Search for the cell housing the specified text and yield its [x, y] center coordinate. 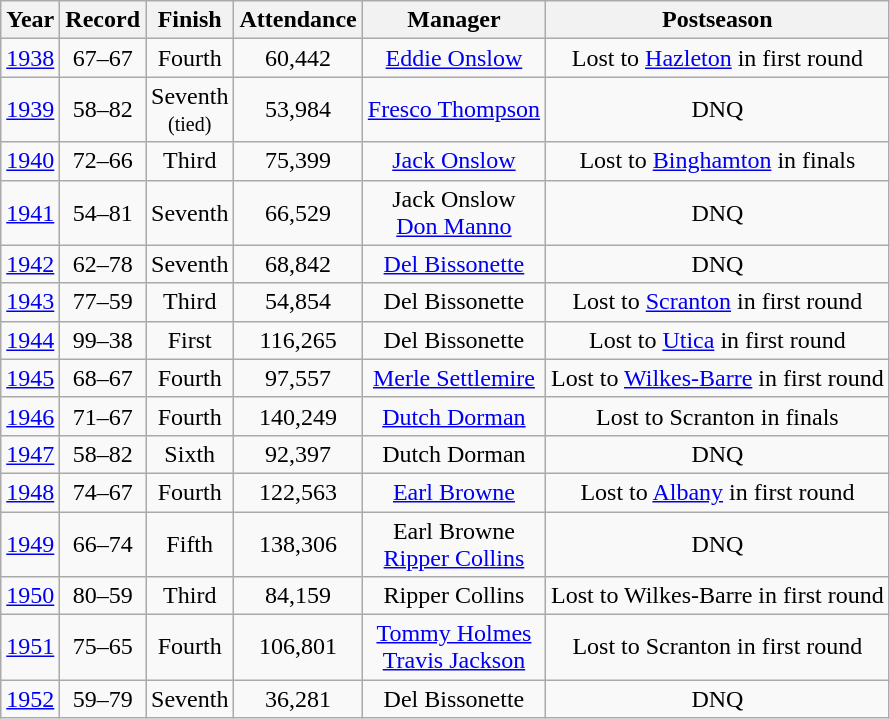
Finish [190, 20]
106,801 [298, 648]
Jack Onslow [454, 161]
Tommy HolmesTravis Jackson [454, 648]
122,563 [298, 492]
Lost to Hazleton in first round [718, 58]
68,842 [298, 264]
1940 [30, 161]
74–67 [103, 492]
140,249 [298, 416]
Year [30, 20]
72–66 [103, 161]
Record [103, 20]
62–78 [103, 264]
Earl BrowneRipper Collins [454, 544]
Sixth [190, 454]
Fresco Thompson [454, 110]
116,265 [298, 340]
80–59 [103, 596]
Ripper Collins [454, 596]
99–38 [103, 340]
Lost to Binghamton in finals [718, 161]
1946 [30, 416]
77–59 [103, 302]
1952 [30, 699]
Jack OnslowDon Manno [454, 212]
1951 [30, 648]
68–67 [103, 378]
1947 [30, 454]
Lost to Albany in first round [718, 492]
Earl Browne [454, 492]
75–65 [103, 648]
54,854 [298, 302]
Manager [454, 20]
Eddie Onslow [454, 58]
66,529 [298, 212]
1943 [30, 302]
97,557 [298, 378]
84,159 [298, 596]
1945 [30, 378]
53,984 [298, 110]
Postseason [718, 20]
36,281 [298, 699]
75,399 [298, 161]
92,397 [298, 454]
1942 [30, 264]
Seventh(tied) [190, 110]
Attendance [298, 20]
67–67 [103, 58]
71–67 [103, 416]
Fifth [190, 544]
Lost to Utica in first round [718, 340]
1938 [30, 58]
138,306 [298, 544]
1949 [30, 544]
1950 [30, 596]
54–81 [103, 212]
Lost to Scranton in finals [718, 416]
66–74 [103, 544]
First [190, 340]
59–79 [103, 699]
1944 [30, 340]
1948 [30, 492]
60,442 [298, 58]
1939 [30, 110]
1941 [30, 212]
Merle Settlemire [454, 378]
